Extract the [X, Y] coordinate from the center of the cell holding the provided text.  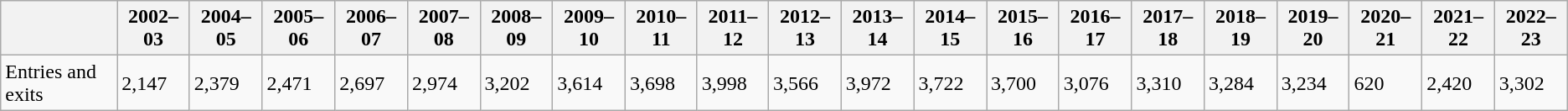
2,379 [226, 82]
2002–03 [154, 29]
2005–06 [298, 29]
2011–12 [732, 29]
2009–10 [590, 29]
2,974 [444, 82]
620 [1385, 82]
2006–07 [372, 29]
2,420 [1459, 82]
2022–23 [1531, 29]
3,972 [878, 82]
2021–22 [1459, 29]
2020–21 [1385, 29]
2,697 [372, 82]
2004–05 [226, 29]
3,234 [1313, 82]
3,700 [1024, 82]
2018–19 [1241, 29]
2019–20 [1313, 29]
2013–14 [878, 29]
2,147 [154, 82]
Entries and exits [59, 82]
2,471 [298, 82]
2016–17 [1096, 29]
2008–09 [516, 29]
3,310 [1168, 82]
3,202 [516, 82]
2015–16 [1024, 29]
3,722 [950, 82]
3,566 [806, 82]
2012–13 [806, 29]
3,998 [732, 82]
2007–08 [444, 29]
2014–15 [950, 29]
3,302 [1531, 82]
2010–11 [661, 29]
3,614 [590, 82]
2017–18 [1168, 29]
3,284 [1241, 82]
3,698 [661, 82]
3,076 [1096, 82]
